Output the (x, y) coordinate of the center of the cell containing the given text.  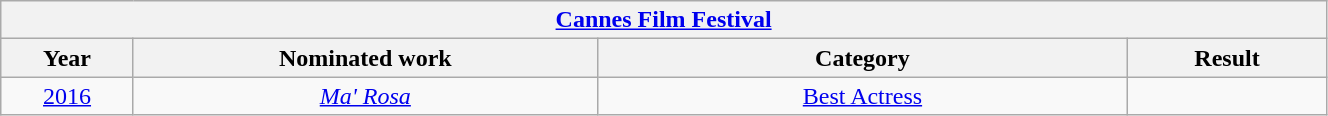
2016 (68, 96)
Cannes Film Festival (664, 20)
Category (862, 58)
Result (1228, 58)
Nominated work (365, 58)
Year (68, 58)
Best Actress (862, 96)
Ma' Rosa (365, 96)
